Locate the cell with the specified text and output its [x, y] center coordinate. 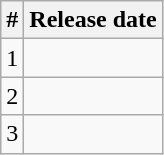
1 [12, 58]
# [12, 20]
Release date [93, 20]
2 [12, 96]
3 [12, 134]
